For the text-containing cell, return its midpoint in (x, y) coordinate format. 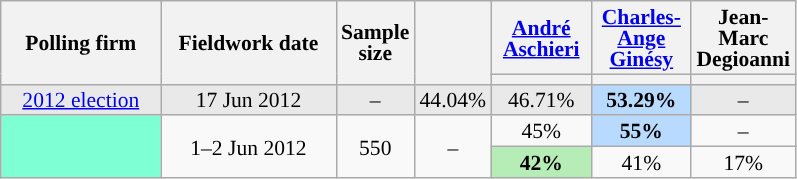
Samplesize (375, 42)
42% (541, 162)
44.04% (452, 100)
Fieldwork date (248, 42)
41% (641, 162)
André Aschieri (541, 38)
55% (641, 132)
46.71% (541, 100)
1–2 Jun 2012 (248, 147)
17 Jun 2012 (248, 100)
Charles-Ange Ginésy (641, 38)
53.29% (641, 100)
17% (743, 162)
Jean-Marc Degioanni (743, 38)
2012 election (81, 100)
45% (541, 132)
Polling firm (81, 42)
550 (375, 147)
